Identify which cell holds the provided text, then report its [x, y] central coordinate. 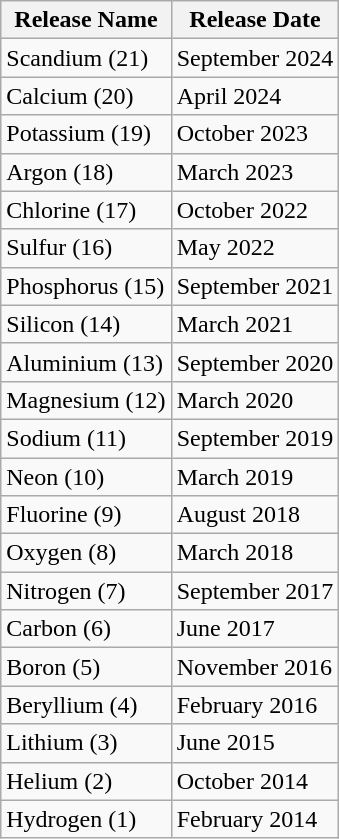
September 2020 [255, 362]
September 2017 [255, 591]
February 2016 [255, 705]
Fluorine (9) [86, 515]
May 2022 [255, 248]
Potassium (19) [86, 134]
October 2014 [255, 781]
August 2018 [255, 515]
Carbon (6) [86, 629]
March 2023 [255, 172]
October 2022 [255, 210]
March 2018 [255, 553]
June 2015 [255, 743]
Silicon (14) [86, 324]
October 2023 [255, 134]
Lithium (3) [86, 743]
Sulfur (16) [86, 248]
February 2014 [255, 819]
March 2021 [255, 324]
Nitrogen (7) [86, 591]
September 2019 [255, 438]
Chlorine (17) [86, 210]
Magnesium (12) [86, 400]
June 2017 [255, 629]
Aluminium (13) [86, 362]
Oxygen (8) [86, 553]
Beryllium (4) [86, 705]
November 2016 [255, 667]
Argon (18) [86, 172]
Helium (2) [86, 781]
Sodium (11) [86, 438]
September 2021 [255, 286]
September 2024 [255, 58]
Release Date [255, 20]
Boron (5) [86, 667]
Scandium (21) [86, 58]
Hydrogen (1) [86, 819]
Neon (10) [86, 477]
Phosphorus (15) [86, 286]
Release Name [86, 20]
March 2019 [255, 477]
Calcium (20) [86, 96]
March 2020 [255, 400]
April 2024 [255, 96]
